Extract the [x, y] coordinate from the center of the cell holding the provided text.  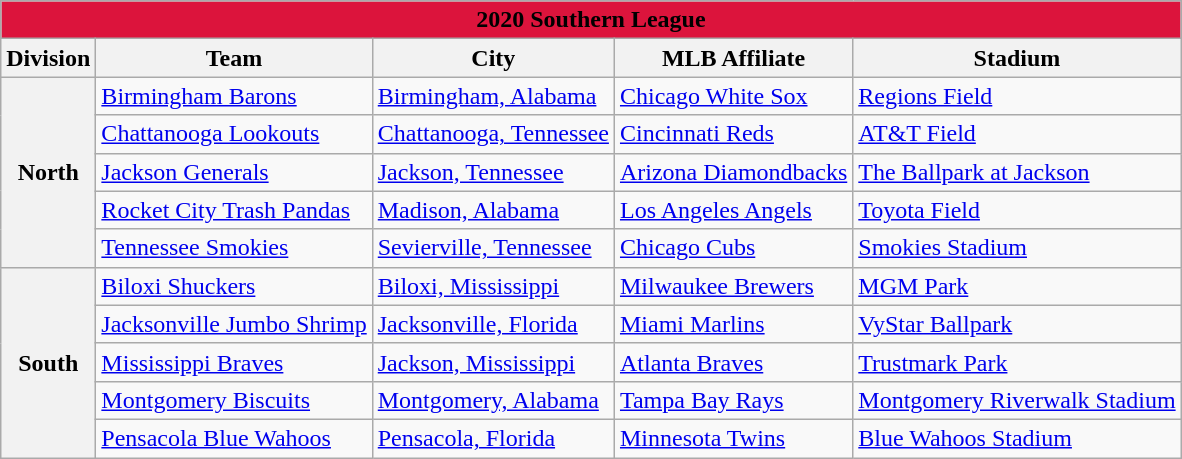
Division [48, 58]
Chattanooga Lookouts [234, 134]
2020 Southern League [591, 20]
The Ballpark at Jackson [1017, 172]
Mississippi Braves [234, 362]
Milwaukee Brewers [733, 286]
MLB Affiliate [733, 58]
Chicago Cubs [733, 248]
Trustmark Park [1017, 362]
Chicago White Sox [733, 96]
Blue Wahoos Stadium [1017, 438]
AT&T Field [1017, 134]
Montgomery, Alabama [493, 400]
Madison, Alabama [493, 210]
Los Angeles Angels [733, 210]
Stadium [1017, 58]
Minnesota Twins [733, 438]
Jackson, Tennessee [493, 172]
North [48, 172]
Atlanta Braves [733, 362]
Birmingham Barons [234, 96]
Cincinnati Reds [733, 134]
Jacksonville, Florida [493, 324]
Jackson Generals [234, 172]
Jackson, Mississippi [493, 362]
Arizona Diamondbacks [733, 172]
MGM Park [1017, 286]
Tennessee Smokies [234, 248]
VyStar Ballpark [1017, 324]
Toyota Field [1017, 210]
Biloxi Shuckers [234, 286]
Jacksonville Jumbo Shrimp [234, 324]
South [48, 362]
Regions Field [1017, 96]
Team [234, 58]
Montgomery Biscuits [234, 400]
Pensacola, Florida [493, 438]
Smokies Stadium [1017, 248]
Chattanooga, Tennessee [493, 134]
Montgomery Riverwalk Stadium [1017, 400]
Birmingham, Alabama [493, 96]
Pensacola Blue Wahoos [234, 438]
City [493, 58]
Miami Marlins [733, 324]
Sevierville, Tennessee [493, 248]
Rocket City Trash Pandas [234, 210]
Tampa Bay Rays [733, 400]
Biloxi, Mississippi [493, 286]
